Pinpoint the cell where the given text exists, returning its (X, Y) midpoint coordinate. 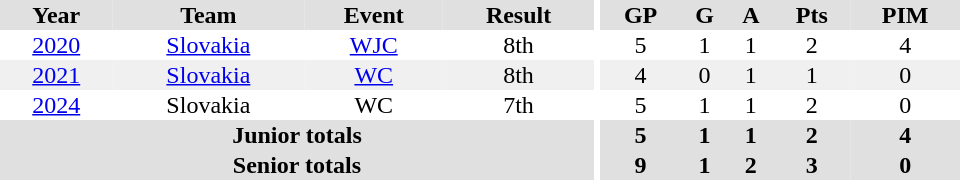
2021 (56, 75)
Team (208, 15)
Year (56, 15)
2024 (56, 105)
G (705, 15)
9 (641, 165)
PIM (905, 15)
Pts (812, 15)
Event (374, 15)
3 (812, 165)
7th (518, 105)
Result (518, 15)
A (750, 15)
Junior totals (297, 135)
GP (641, 15)
WJC (374, 45)
2020 (56, 45)
Senior totals (297, 165)
